Pinpoint the cell where the given text exists, returning its [X, Y] midpoint coordinate. 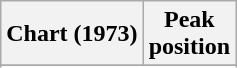
Chart (1973) [72, 34]
Peak position [189, 34]
